Return the (x, y) coordinate for the center point of the cell that contains the specified text.  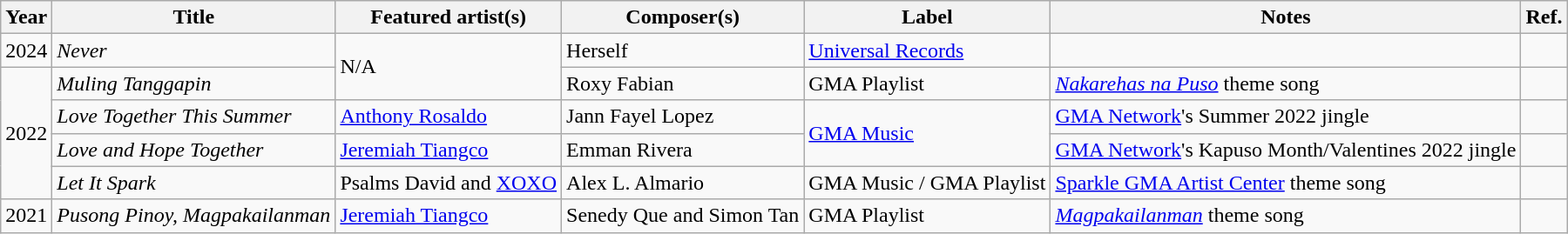
Magpakailanman theme song (1286, 216)
Love Together This Summer (193, 117)
Nakarehas na Puso theme song (1286, 84)
GMA Music / GMA Playlist (927, 183)
Sparkle GMA Artist Center theme song (1286, 183)
Title (193, 17)
Senedy Que and Simon Tan (683, 216)
Featured artist(s) (449, 17)
Never (193, 50)
GMA Music (927, 133)
GMA Network's Kapuso Month/Valentines 2022 jingle (1286, 150)
Anthony Rosaldo (449, 117)
2021 (26, 216)
2022 (26, 133)
N/A (449, 67)
Pusong Pinoy, Magpakailanman (193, 216)
Herself (683, 50)
Emman Rivera (683, 150)
Universal Records (927, 50)
Muling Tanggapin (193, 84)
Jann Fayel Lopez (683, 117)
Let It Spark (193, 183)
Notes (1286, 17)
Alex L. Almario (683, 183)
Roxy Fabian (683, 84)
Composer(s) (683, 17)
Psalms David and XOXO (449, 183)
2024 (26, 50)
Love and Hope Together (193, 150)
Ref. (1544, 17)
GMA Network's Summer 2022 jingle (1286, 117)
Year (26, 17)
Label (927, 17)
